Extract the [X, Y] coordinate from the center of the cell holding the provided text.  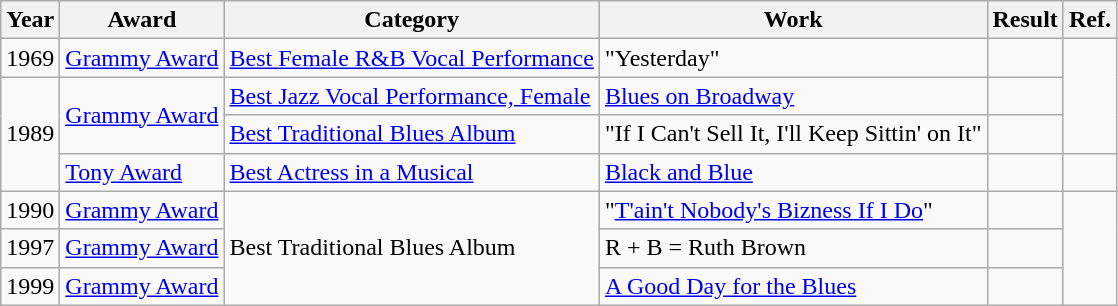
Ref. [1090, 20]
Year [30, 20]
1969 [30, 58]
Black and Blue [793, 172]
Best Female R&B Vocal Performance [412, 58]
"If I Can't Sell It, I'll Keep Sittin' on It" [793, 134]
1989 [30, 134]
"Yesterday" [793, 58]
Award [142, 20]
1990 [30, 210]
Category [412, 20]
Best Jazz Vocal Performance, Female [412, 96]
Tony Award [142, 172]
R + B = Ruth Brown [793, 248]
Best Actress in a Musical [412, 172]
Blues on Broadway [793, 96]
A Good Day for the Blues [793, 286]
Result [1025, 20]
1997 [30, 248]
Work [793, 20]
1999 [30, 286]
"T'ain't Nobody's Bizness If I Do" [793, 210]
